Extract the (x, y) coordinate from the center of the cell holding the provided text.  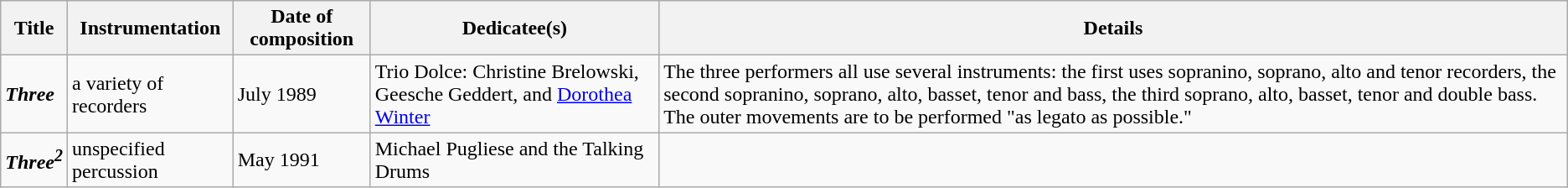
July 1989 (302, 94)
Three2 (34, 159)
Instrumentation (150, 29)
Dedicatee(s) (514, 29)
Three (34, 94)
Details (1114, 29)
Michael Pugliese and the Talking Drums (514, 159)
Date of composition (302, 29)
Title (34, 29)
Trio Dolce: Christine Brelowski, Geesche Geddert, and Dorothea Winter (514, 94)
May 1991 (302, 159)
a variety of recorders (150, 94)
unspecified percussion (150, 159)
